From the cell containing the given text, extract its center point as [X, Y] coordinate. 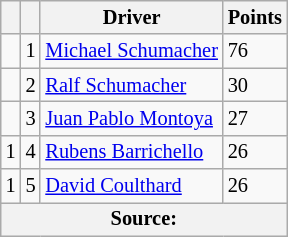
27 [255, 118]
2 [31, 85]
30 [255, 85]
76 [255, 51]
Juan Pablo Montoya [131, 118]
David Coulthard [131, 186]
Points [255, 17]
Source: [144, 219]
Ralf Schumacher [131, 85]
4 [31, 152]
Michael Schumacher [131, 51]
3 [31, 118]
Rubens Barrichello [131, 152]
5 [31, 186]
Driver [131, 17]
